Locate the cell with the specified text and output its [x, y] center coordinate. 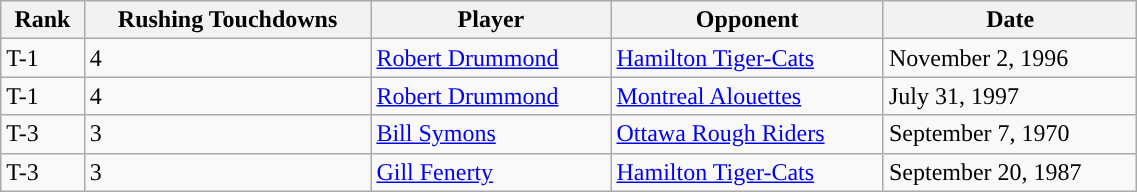
July 31, 1997 [1010, 96]
Bill Symons [491, 134]
Gill Fenerty [491, 172]
Montreal Alouettes [747, 96]
Ottawa Rough Riders [747, 134]
September 20, 1987 [1010, 172]
September 7, 1970 [1010, 134]
Player [491, 20]
Rushing Touchdowns [228, 20]
Rank [42, 20]
Date [1010, 20]
November 2, 1996 [1010, 58]
Opponent [747, 20]
